Locate the cell with the specified text and output its (x, y) center coordinate. 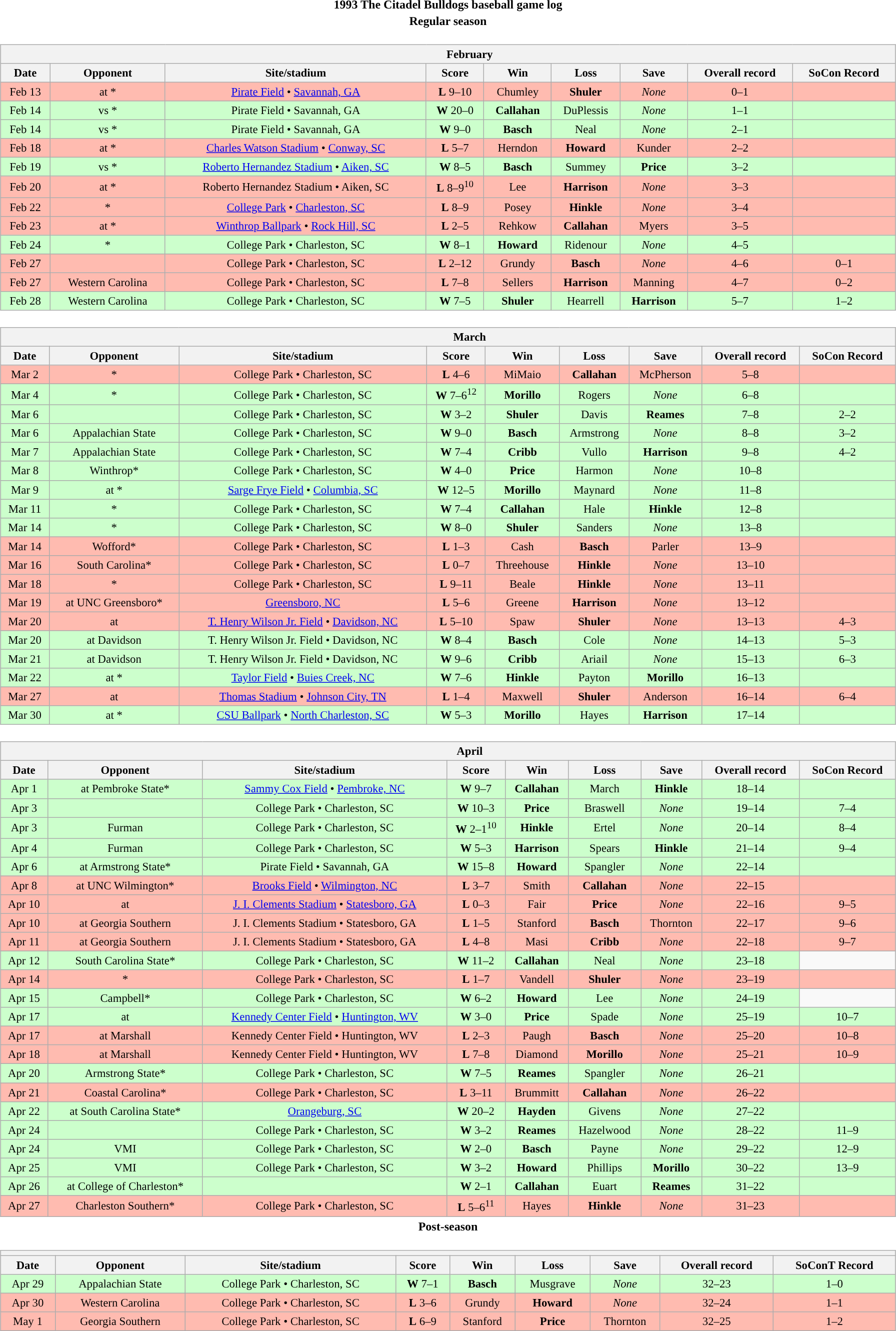
Parler (665, 546)
Musgrave (552, 1284)
Phillips (605, 1167)
L 5–10 (456, 621)
Maxwell (522, 697)
Feb 20 (25, 187)
Armstrong (594, 433)
0–2 (844, 282)
Mar 18 (25, 584)
Feb 18 (25, 148)
Feb 24 (25, 245)
24–19 (750, 998)
26–22 (750, 1092)
25–19 (750, 1017)
L 3–11 (476, 1092)
Mar 8 (25, 471)
9–5 (847, 904)
Feb 22 (25, 207)
L 5–7 (455, 148)
Apr 12 (24, 960)
Chumley (518, 92)
Apr 18 (24, 1054)
Greensboro, NC (303, 603)
W 9–6 (456, 659)
8–8 (750, 433)
Ertel (605, 828)
L 1–7 (476, 979)
14–13 (750, 640)
Sarge Frye Field • Columbia, SC (303, 490)
Paugh (536, 1036)
6–8 (750, 394)
Beale (522, 584)
Mar 21 (25, 659)
22–16 (750, 904)
Hayden (536, 1111)
W 10–3 (476, 808)
at Pembroke State* (125, 789)
L 6–9 (423, 1321)
W 20–2 (476, 1111)
Orangeburg, SC (324, 1111)
Apr 25 (24, 1167)
5–3 (848, 640)
Charles Watson Stadium • Conway, SC (295, 148)
Payton (594, 678)
February (448, 54)
CSU Ballpark • North Charleston, SC (303, 715)
L 4–8 (476, 942)
L 1–5 (476, 923)
13–11 (750, 584)
Spaw (522, 621)
Apr 6 (24, 866)
Braswell (605, 808)
9–4 (847, 848)
L 1–4 (456, 697)
L 8–910 (455, 187)
Spears (605, 848)
Vandell (536, 979)
Smith (536, 885)
Apr 15 (24, 998)
at UNC Wilmington* (125, 885)
7–4 (847, 808)
Cole (594, 640)
McPherson (665, 375)
25–20 (750, 1036)
W 6–2 (476, 998)
16–13 (750, 678)
8–4 (847, 828)
Mar 9 (25, 490)
SoConT Record (834, 1265)
Anderson (665, 697)
Coastal Carolina* (125, 1092)
7–8 (750, 415)
L 2–5 (455, 226)
Sanders (594, 527)
11–9 (847, 1130)
22–15 (750, 885)
13–13 (750, 621)
4–3 (848, 621)
3–4 (740, 207)
at College of Charleston* (125, 1186)
Mar 4 (25, 394)
Armstrong State* (125, 1073)
Apr 29 (28, 1284)
Givens (605, 1111)
at Armstrong State* (125, 866)
Posey (518, 207)
32–24 (716, 1303)
28–22 (750, 1130)
Apr 20 (24, 1073)
2–1 (740, 130)
Davis (594, 415)
Mar 2 (25, 375)
Charleston Southern* (125, 1206)
W 8–4 (456, 640)
Brooks Field • Wilmington, NC (324, 885)
9–8 (750, 452)
30–22 (750, 1167)
3–5 (740, 226)
L 2–3 (476, 1036)
13–10 (750, 565)
W 9–7 (476, 789)
Apr 8 (24, 885)
W 11–2 (476, 960)
W 15–8 (476, 866)
6–4 (848, 697)
Ariail (594, 659)
South Carolina* (114, 565)
Thomas Stadium • Johnson City, TN (303, 697)
12–9 (847, 1148)
Mar 30 (25, 715)
Summey (586, 167)
18–14 (750, 789)
Mar 7 (25, 452)
W 7–6 (456, 678)
31–22 (750, 1186)
Sammy Cox Field • Pembroke, NC (324, 789)
Euart (605, 1186)
W 2–110 (476, 828)
25–21 (750, 1054)
South Carolina State* (125, 960)
April (448, 751)
29–22 (750, 1148)
Cash (522, 546)
4–6 (740, 263)
20–14 (750, 828)
9–7 (847, 942)
Feb 19 (25, 167)
5–8 (750, 375)
10–9 (847, 1054)
Brummitt (536, 1092)
Apr 22 (24, 1111)
10–7 (847, 1017)
L 5–611 (476, 1206)
Feb 28 (25, 301)
Fair (536, 904)
Feb 13 (25, 92)
Spade (605, 1017)
11–8 (750, 490)
L 9–10 (455, 92)
31–23 (750, 1206)
May 1 (28, 1321)
Wofford* (114, 546)
W 8–1 (455, 245)
W 8–5 (455, 167)
12–8 (750, 509)
Apr 27 (24, 1206)
Apr 1 (24, 789)
Apr 26 (24, 1186)
L 3–7 (476, 885)
13–8 (750, 527)
23–18 (750, 960)
23–19 (750, 979)
Winthrop* (114, 471)
Mar 22 (25, 678)
Harmon (594, 471)
Winthrop Ballpark • Rock Hill, SC (295, 226)
L 5–6 (456, 603)
22–18 (750, 942)
W 4–0 (456, 471)
Payne (605, 1148)
4–2 (848, 452)
Apr 4 (24, 848)
Manning (654, 282)
32–23 (716, 1284)
Feb 23 (25, 226)
Sellers (518, 282)
Greene (522, 603)
W 2–1 (476, 1186)
W 8–0 (456, 527)
at UNC Greensboro* (114, 603)
MiMaio (522, 375)
Apr 11 (24, 942)
19–14 (750, 808)
W 3–0 (476, 1017)
4–5 (740, 245)
1–0 (834, 1284)
Mar 19 (25, 603)
Mar 16 (25, 565)
22–17 (750, 923)
Apr 30 (28, 1303)
Mar 11 (25, 509)
9–6 (847, 923)
Rogers (594, 394)
Hazelwood (605, 1130)
22–14 (750, 866)
27–22 (750, 1111)
W 12–5 (456, 490)
Vullo (594, 452)
21–14 (750, 848)
at South Carolina State* (125, 1111)
5–7 (740, 301)
6–3 (848, 659)
Masi (536, 942)
Campbell* (125, 998)
32–25 (716, 1321)
Rehkow (518, 226)
L 1–3 (456, 546)
3–3 (740, 187)
L 0–3 (476, 904)
L 9–11 (456, 584)
Ridenour (586, 245)
Apr 14 (24, 979)
Herndon (518, 148)
Taylor Field • Buies Creek, NC (303, 678)
15–13 (750, 659)
W 7–612 (456, 394)
L 0–7 (456, 565)
4–7 (740, 282)
L 2–12 (455, 263)
L 3–6 (423, 1303)
26–21 (750, 1073)
Hale (594, 509)
13–12 (750, 603)
16–14 (750, 697)
Diamond (536, 1054)
Maynard (594, 490)
Georgia Southern (120, 1321)
L 8–9 (455, 207)
Apr 21 (24, 1092)
Hearrell (586, 301)
Kunder (654, 148)
W 2–0 (476, 1148)
17–14 (750, 715)
DuPlessis (586, 111)
Threehouse (522, 565)
L 4–6 (456, 375)
Myers (654, 226)
W 7–1 (423, 1284)
Mar 27 (25, 697)
W 20–0 (455, 111)
